Scan for the cell matching the given text and deliver its [x, y] coordinate at center. 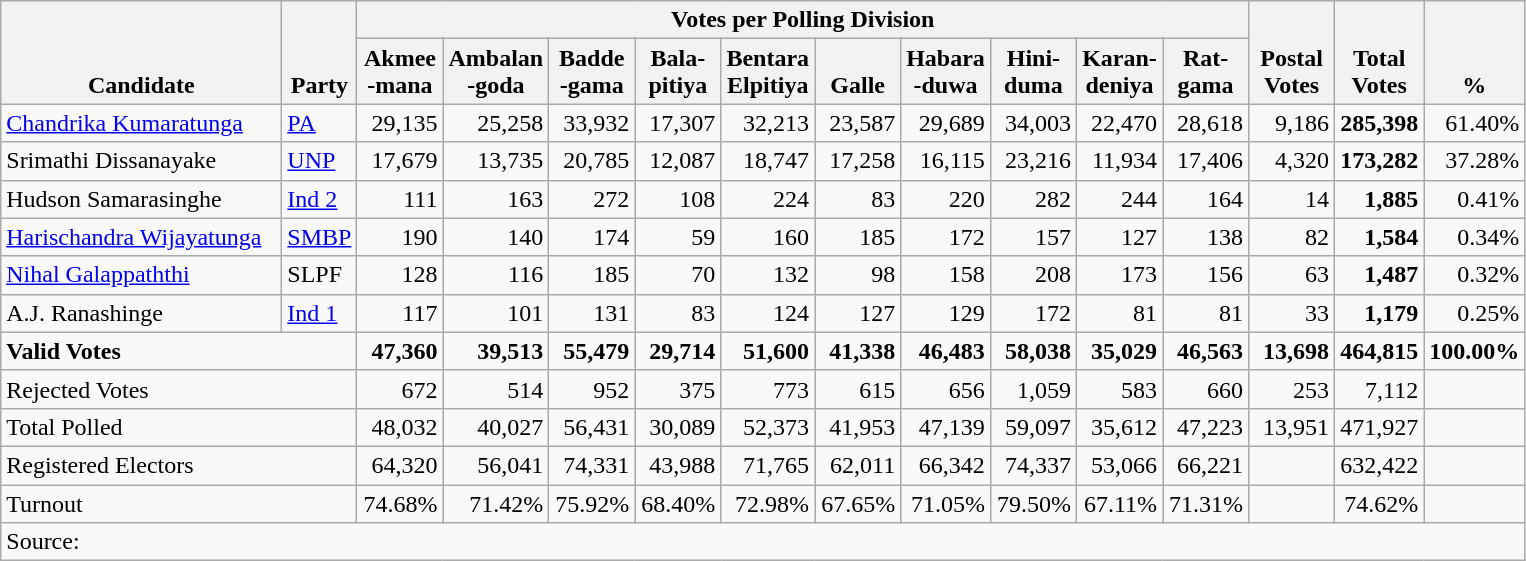
11,934 [1119, 161]
74,337 [1033, 465]
173 [1119, 275]
75.92% [592, 503]
47,223 [1206, 427]
Registered Electors [179, 465]
Source: [763, 542]
BentaraElpitiya [768, 72]
34,003 [1033, 123]
55,479 [592, 351]
158 [946, 275]
173,282 [1380, 161]
128 [400, 275]
39,513 [496, 351]
Turnout [179, 503]
1,487 [1380, 275]
Valid Votes [179, 351]
25,258 [496, 123]
272 [592, 199]
Ind 2 [320, 199]
375 [678, 389]
190 [400, 237]
13,951 [1292, 427]
47,139 [946, 427]
33,932 [592, 123]
4,320 [1292, 161]
35,029 [1119, 351]
SLPF [320, 275]
Chandrika Kumaratunga [142, 123]
13,735 [496, 161]
Badde-gama [592, 72]
66,342 [946, 465]
174 [592, 237]
35,612 [1119, 427]
Bala-pitiya [678, 72]
164 [1206, 199]
98 [858, 275]
PA [320, 123]
46,483 [946, 351]
Hudson Samarasinghe [142, 199]
A.J. Ranashinge [142, 313]
132 [768, 275]
108 [678, 199]
Rat-gama [1206, 72]
163 [496, 199]
72.98% [768, 503]
100.00% [1474, 351]
Nihal Galappaththi [142, 275]
Total Polled [179, 427]
117 [400, 313]
28,618 [1206, 123]
67.11% [1119, 503]
773 [768, 389]
70 [678, 275]
1,584 [1380, 237]
17,406 [1206, 161]
464,815 [1380, 351]
17,679 [400, 161]
0.41% [1474, 199]
Total Votes [1380, 52]
Karan-deniya [1119, 72]
12,087 [678, 161]
29,135 [400, 123]
672 [400, 389]
62,011 [858, 465]
56,041 [496, 465]
43,988 [678, 465]
Candidate [142, 52]
30,089 [678, 427]
660 [1206, 389]
59,097 [1033, 427]
74,331 [592, 465]
514 [496, 389]
% [1474, 52]
64,320 [400, 465]
Ambalan-goda [496, 72]
46,563 [1206, 351]
23,587 [858, 123]
208 [1033, 275]
52,373 [768, 427]
18,747 [768, 161]
66,221 [1206, 465]
9,186 [1292, 123]
13,698 [1292, 351]
53,066 [1119, 465]
Srimathi Dissanayake [142, 161]
285,398 [1380, 123]
282 [1033, 199]
Hini-duma [1033, 72]
220 [946, 199]
16,115 [946, 161]
Akmee-mana [400, 72]
SMBP [320, 237]
0.25% [1474, 313]
Ind 1 [320, 313]
40,027 [496, 427]
56,431 [592, 427]
Galle [858, 72]
29,689 [946, 123]
1,059 [1033, 389]
Votes per Polling Division [803, 20]
157 [1033, 237]
59 [678, 237]
61.40% [1474, 123]
UNP [320, 161]
29,714 [678, 351]
0.34% [1474, 237]
1,179 [1380, 313]
17,307 [678, 123]
615 [858, 389]
37.28% [1474, 161]
68.40% [678, 503]
656 [946, 389]
583 [1119, 389]
74.68% [400, 503]
41,953 [858, 427]
63 [1292, 275]
129 [946, 313]
17,258 [858, 161]
7,112 [1380, 389]
101 [496, 313]
67.65% [858, 503]
224 [768, 199]
138 [1206, 237]
58,038 [1033, 351]
33 [1292, 313]
140 [496, 237]
71.42% [496, 503]
160 [768, 237]
0.32% [1474, 275]
Habara-duwa [946, 72]
156 [1206, 275]
244 [1119, 199]
20,785 [592, 161]
51,600 [768, 351]
22,470 [1119, 123]
124 [768, 313]
111 [400, 199]
Rejected Votes [179, 389]
632,422 [1380, 465]
Harischandra Wijayatunga [142, 237]
82 [1292, 237]
253 [1292, 389]
131 [592, 313]
41,338 [858, 351]
Party [320, 52]
71.31% [1206, 503]
71.05% [946, 503]
47,360 [400, 351]
79.50% [1033, 503]
PostalVotes [1292, 52]
471,927 [1380, 427]
23,216 [1033, 161]
48,032 [400, 427]
116 [496, 275]
74.62% [1380, 503]
32,213 [768, 123]
952 [592, 389]
1,885 [1380, 199]
14 [1292, 199]
71,765 [768, 465]
